Extract the (x, y) coordinate from the center of the cell holding the provided text.  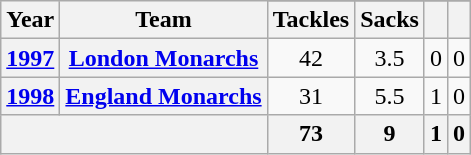
Team (164, 20)
London Monarchs (164, 58)
Year (30, 20)
5.5 (390, 96)
31 (311, 96)
1997 (30, 58)
Sacks (390, 20)
1998 (30, 96)
73 (311, 134)
3.5 (390, 58)
42 (311, 58)
England Monarchs (164, 96)
Tackles (311, 20)
9 (390, 134)
